Locate the cell with the specified text and output its [X, Y] center coordinate. 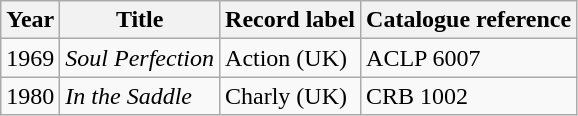
CRB 1002 [469, 96]
1980 [30, 96]
Title [140, 20]
1969 [30, 58]
Record label [290, 20]
ACLP 6007 [469, 58]
Charly (UK) [290, 96]
In the Saddle [140, 96]
Catalogue reference [469, 20]
Year [30, 20]
Action (UK) [290, 58]
Soul Perfection [140, 58]
